For the text-containing cell, return its midpoint in [X, Y] coordinate format. 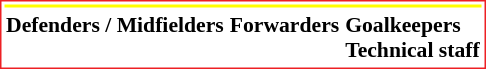
Forwarders [284, 37]
Defenders / Midfielders [114, 37]
GoalkeepersTechnical staff [413, 37]
